For the text-containing cell, return its midpoint in [x, y] coordinate format. 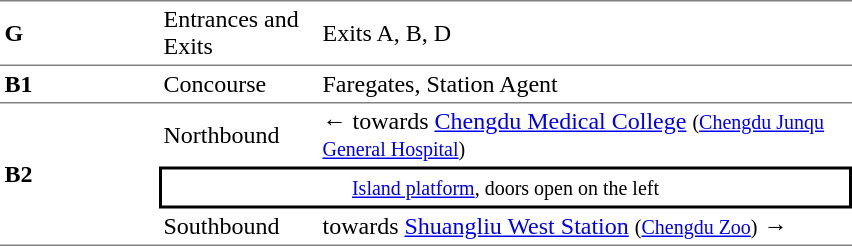
Faregates, Station Agent [585, 85]
towards Shuangliu West Station (Chengdu Zoo) → [585, 227]
B2 [80, 175]
B1 [80, 85]
Southbound [238, 227]
Island platform, doors open on the left [506, 187]
Exits A, B, D [585, 33]
← towards Chengdu Medical College (Chengdu Junqu General Hospital) [585, 136]
Concourse [238, 85]
Entrances and Exits [238, 33]
G [80, 33]
Northbound [238, 136]
